Detect which cell encompasses the target text, then output its (X, Y) center coordinate. 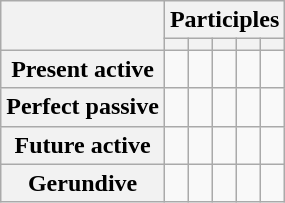
Present active (83, 69)
Perfect passive (83, 107)
Participles (224, 20)
Gerundive (83, 183)
Future active (83, 145)
